Capture the cell that displays the provided text and extract its [X, Y] central coordinate. 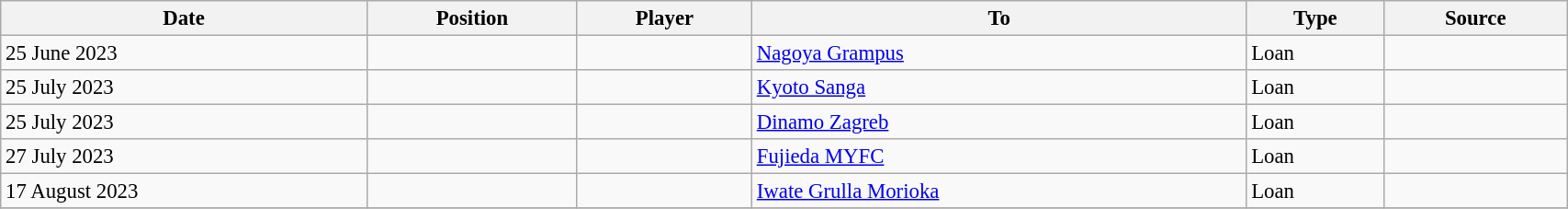
Type [1315, 18]
25 June 2023 [184, 53]
Position [472, 18]
Source [1475, 18]
Player [664, 18]
Kyoto Sanga [998, 87]
Iwate Grulla Morioka [998, 192]
Date [184, 18]
Fujieda MYFC [998, 157]
27 July 2023 [184, 157]
Dinamo Zagreb [998, 122]
17 August 2023 [184, 192]
Nagoya Grampus [998, 53]
To [998, 18]
